From the cell containing the given text, extract its center point as [X, Y] coordinate. 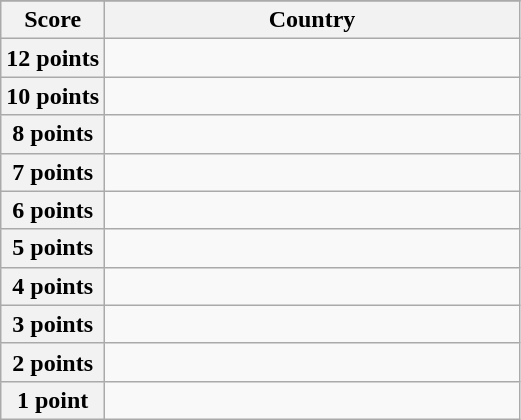
5 points [53, 248]
7 points [53, 172]
2 points [53, 362]
6 points [53, 210]
Country [312, 20]
12 points [53, 58]
1 point [53, 400]
8 points [53, 134]
3 points [53, 324]
4 points [53, 286]
10 points [53, 96]
Score [53, 20]
